For the text-containing cell, return its midpoint in (X, Y) coordinate format. 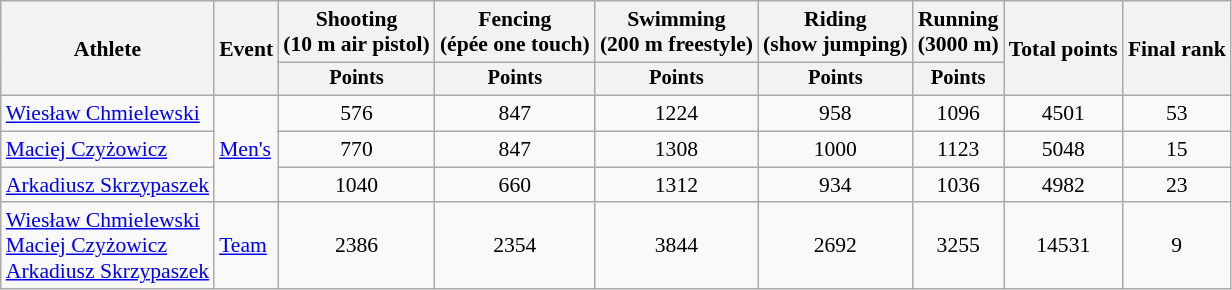
3844 (676, 246)
Total points (1064, 48)
Arkadiusz Skrzypaszek (108, 185)
1096 (958, 114)
9 (1177, 246)
1123 (958, 150)
1308 (676, 150)
5048 (1064, 150)
Running(3000 m) (958, 32)
Team (246, 246)
958 (836, 114)
23 (1177, 185)
3255 (958, 246)
2386 (356, 246)
15 (1177, 150)
Athlete (108, 48)
660 (515, 185)
Riding(show jumping) (836, 32)
Shooting(10 m air pistol) (356, 32)
Men's (246, 150)
Final rank (1177, 48)
Fencing(épée one touch) (515, 32)
Swimming(200 m freestyle) (676, 32)
Maciej Czyżowicz (108, 150)
Wiesław ChmielewskiMaciej CzyżowiczArkadiusz Skrzypaszek (108, 246)
934 (836, 185)
1036 (958, 185)
1040 (356, 185)
4982 (1064, 185)
2692 (836, 246)
1000 (836, 150)
14531 (1064, 246)
Wiesław Chmielewski (108, 114)
576 (356, 114)
4501 (1064, 114)
2354 (515, 246)
53 (1177, 114)
Event (246, 48)
1312 (676, 185)
1224 (676, 114)
770 (356, 150)
